Scan for the cell matching the given text and deliver its (X, Y) coordinate at center. 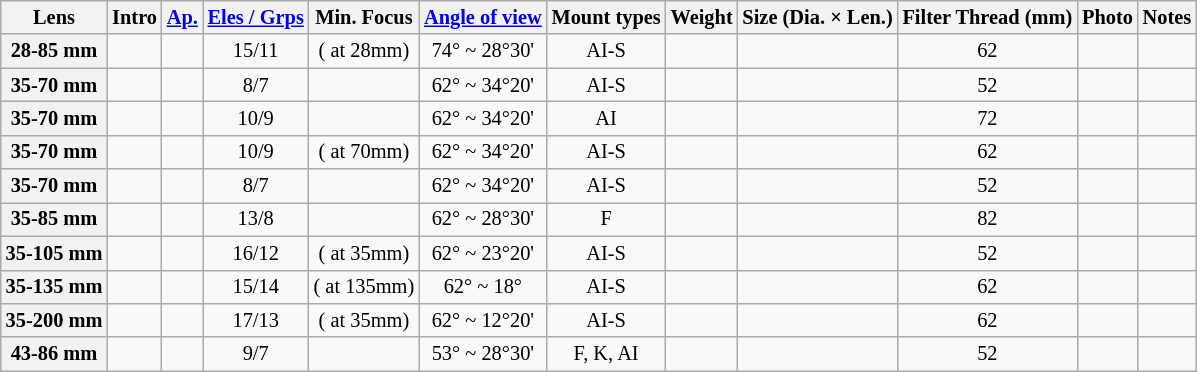
Size (Dia. × Len.) (818, 17)
17/13 (256, 320)
15/14 (256, 287)
82 (988, 219)
F, K, AI (606, 354)
Photo (1108, 17)
35-200 mm (54, 320)
35-85 mm (54, 219)
16/12 (256, 253)
35-105 mm (54, 253)
28-85 mm (54, 51)
Filter Thread (mm) (988, 17)
Notes (1167, 17)
74° ~ 28°30' (482, 51)
62° ~ 12°20' (482, 320)
53° ~ 28°30' (482, 354)
43-86 mm (54, 354)
AI (606, 118)
Eles / Grps (256, 17)
62° ~ 18° (482, 287)
( at 135mm) (364, 287)
Ap. (182, 17)
9/7 (256, 354)
13/8 (256, 219)
15/11 (256, 51)
F (606, 219)
Angle of view (482, 17)
62° ~ 23°20' (482, 253)
( at 28mm) (364, 51)
Weight (702, 17)
Intro (134, 17)
Lens (54, 17)
35-135 mm (54, 287)
( at 70mm) (364, 152)
Min. Focus (364, 17)
Mount types (606, 17)
62° ~ 28°30' (482, 219)
72 (988, 118)
